Identify which cell holds the provided text, then report its (x, y) central coordinate. 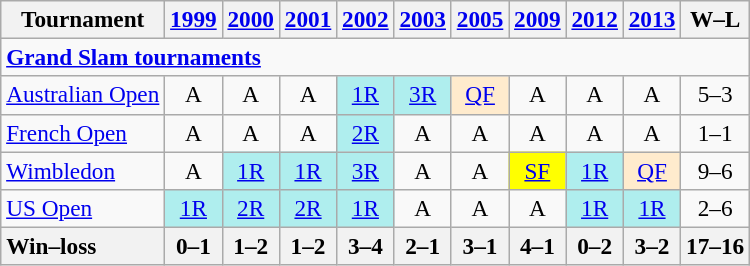
2–1 (422, 246)
0–1 (194, 246)
Tournament (83, 19)
2002 (366, 19)
3–1 (480, 246)
2001 (308, 19)
3–2 (652, 246)
Australian Open (83, 95)
US Open (83, 208)
17–16 (716, 246)
3–4 (366, 246)
9–6 (716, 170)
Grand Slam tournaments (376, 57)
0–2 (594, 246)
2012 (594, 19)
W–L (716, 19)
SF (538, 170)
2013 (652, 19)
5–3 (716, 95)
1–1 (716, 133)
Win–loss (83, 246)
2–6 (716, 208)
4–1 (538, 246)
2005 (480, 19)
2009 (538, 19)
Wimbledon (83, 170)
French Open (83, 133)
1999 (194, 19)
2000 (250, 19)
2003 (422, 19)
